Determine the (x, y) coordinate at the center of the cell enclosing the given text.  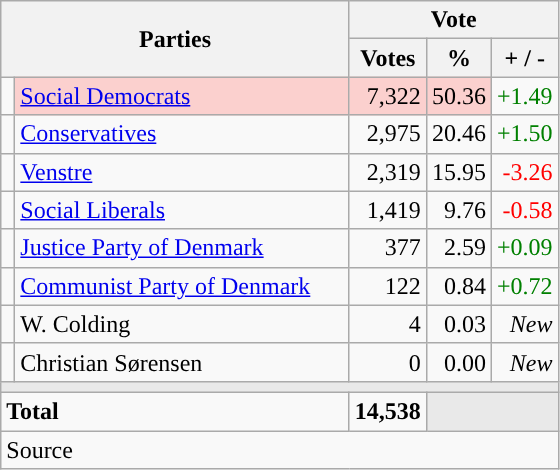
0.03 (458, 324)
Social Liberals (182, 210)
+0.72 (524, 286)
15.95 (458, 172)
1,419 (388, 210)
Christian Sørensen (182, 362)
2,319 (388, 172)
+1.50 (524, 134)
Votes (388, 58)
Parties (176, 39)
0 (388, 362)
Conservatives (182, 134)
Venstre (182, 172)
Total (176, 411)
9.76 (458, 210)
Vote (454, 20)
Social Democrats (182, 96)
4 (388, 324)
2.59 (458, 248)
Source (280, 449)
-0.58 (524, 210)
7,322 (388, 96)
% (458, 58)
0.84 (458, 286)
Justice Party of Denmark (182, 248)
0.00 (458, 362)
+ / - (524, 58)
20.46 (458, 134)
+1.49 (524, 96)
2,975 (388, 134)
+0.09 (524, 248)
50.36 (458, 96)
Communist Party of Denmark (182, 286)
122 (388, 286)
-3.26 (524, 172)
14,538 (388, 411)
377 (388, 248)
W. Colding (182, 324)
